Locate the cell with the specified text and output its (X, Y) center coordinate. 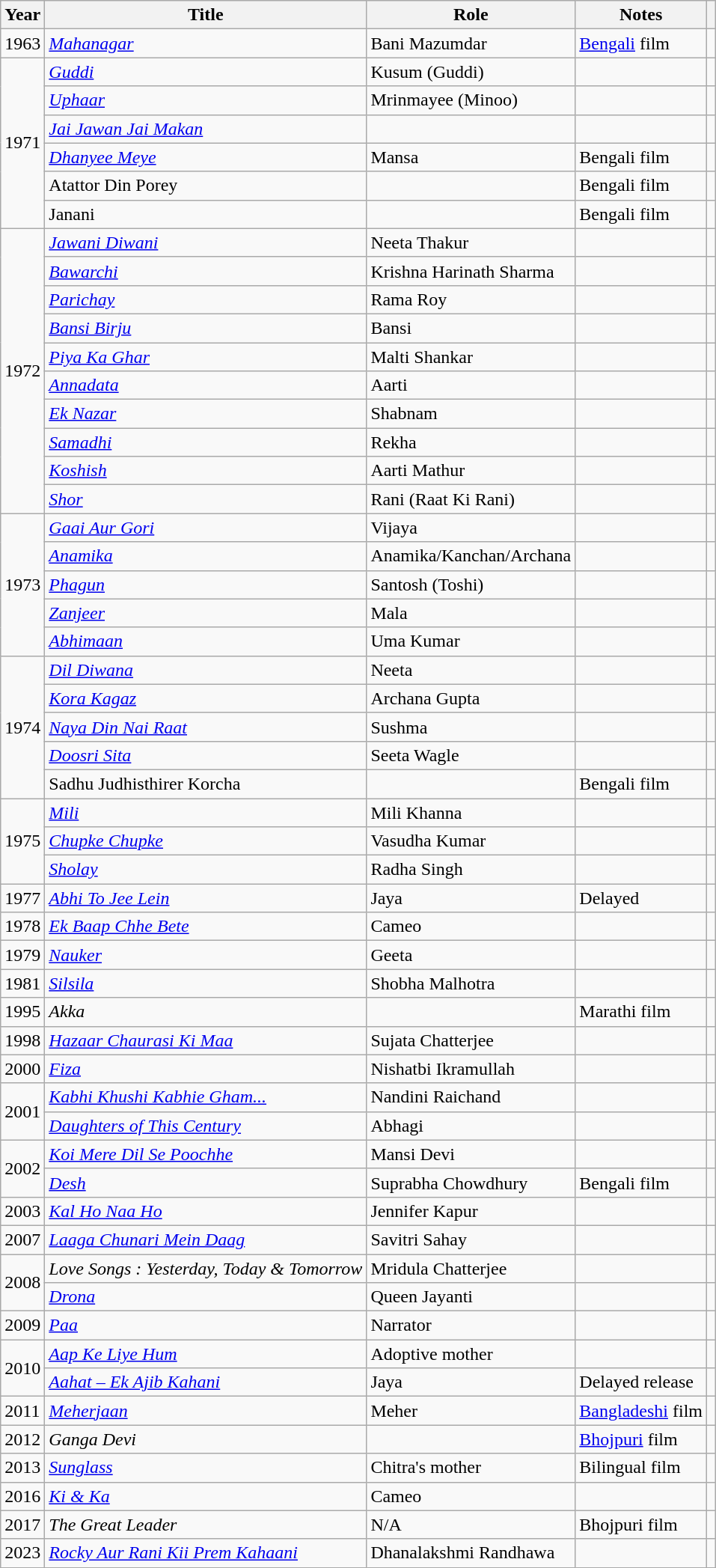
Ganga Devi (206, 1439)
Samadhi (206, 442)
Mili Khanna (471, 812)
Savitri Sahay (471, 1239)
Bansi (471, 328)
Rocky Aur Rani Kii Prem Kahaani (206, 1553)
Aarti (471, 385)
1975 (22, 841)
Mala (471, 613)
2013 (22, 1468)
Sadhu Judhisthirer Korcha (206, 784)
Kabhi Khushi Kabhie Gham... (206, 1097)
Gaai Aur Gori (206, 528)
Akka (206, 1012)
2012 (22, 1439)
Neeta (471, 670)
Jai Jawan Jai Makan (206, 129)
2002 (22, 1168)
2003 (22, 1211)
Notes (641, 15)
1981 (22, 983)
2007 (22, 1239)
Parichay (206, 299)
Daughters of This Century (206, 1126)
Mansa (471, 157)
Annadata (206, 385)
Sunglass (206, 1468)
Vijaya (471, 528)
Archana Gupta (471, 698)
Chupke Chupke (206, 841)
2001 (22, 1111)
Nishatbi Ikramullah (471, 1069)
Neeta Thakur (471, 242)
Phagun (206, 585)
Doosri Sita (206, 755)
1978 (22, 927)
Mili (206, 812)
Mahanagar (206, 43)
Sushma (471, 727)
Rani (Raat Ki Rani) (471, 499)
1977 (22, 898)
Kal Ho Naa Ho (206, 1211)
Aap Ke Liye Hum (206, 1354)
Sholay (206, 870)
Abhi To Jee Lein (206, 898)
Bansi Birju (206, 328)
Delayed release (641, 1382)
Hazaar Chaurasi Ki Maa (206, 1040)
2009 (22, 1326)
Jawani Diwani (206, 242)
Sujata Chatterjee (471, 1040)
Suprabha Chowdhury (471, 1183)
Koshish (206, 471)
Ek Baap Chhe Bete (206, 927)
Geeta (471, 955)
Uma Kumar (471, 641)
Bilingual film (641, 1468)
Rekha (471, 442)
2010 (22, 1368)
Nandini Raichand (471, 1097)
The Great Leader (206, 1525)
Mridula Chatterjee (471, 1269)
Delayed (641, 898)
Piya Ka Ghar (206, 357)
2000 (22, 1069)
Adoptive mother (471, 1354)
Marathi film (641, 1012)
1979 (22, 955)
Love Songs : Yesterday, Today & Tomorrow (206, 1269)
2017 (22, 1525)
Bawarchi (206, 271)
Mansi Devi (471, 1154)
1963 (22, 43)
Koi Mere Dil Se Poochhe (206, 1154)
Chitra's mother (471, 1468)
Atattor Din Porey (206, 186)
Desh (206, 1183)
Year (22, 15)
Anamika (206, 556)
2023 (22, 1553)
Anamika/Kanchan/Archana (471, 556)
Dhanalakshmi Randhawa (471, 1553)
Meherjaan (206, 1411)
Naya Din Nai Raat (206, 727)
Bangladeshi film (641, 1411)
Role (471, 15)
Shabnam (471, 414)
Silsila (206, 983)
Abhagi (471, 1126)
Fiza (206, 1069)
Laaga Chunari Mein Daag (206, 1239)
Meher (471, 1411)
Kusum (Guddi) (471, 72)
Dil Diwana (206, 670)
1971 (22, 143)
Bani Mazumdar (471, 43)
Janani (206, 214)
1998 (22, 1040)
Ki & Ka (206, 1496)
Nauker (206, 955)
Malti Shankar (471, 357)
1974 (22, 727)
Narrator (471, 1326)
Jennifer Kapur (471, 1211)
Shobha Malhotra (471, 983)
1973 (22, 585)
2016 (22, 1496)
Aahat – Ek Ajib Kahani (206, 1382)
Uphaar (206, 100)
Shor (206, 499)
Abhimaan (206, 641)
1972 (22, 371)
Dhanyee Meye (206, 157)
Seeta Wagle (471, 755)
Mrinmayee (Minoo) (471, 100)
2008 (22, 1283)
Aarti Mathur (471, 471)
Krishna Harinath Sharma (471, 271)
Rama Roy (471, 299)
Paa (206, 1326)
Zanjeer (206, 613)
Queen Jayanti (471, 1297)
Ek Nazar (206, 414)
Guddi (206, 72)
Vasudha Kumar (471, 841)
Drona (206, 1297)
Kora Kagaz (206, 698)
Title (206, 15)
Radha Singh (471, 870)
2011 (22, 1411)
Santosh (Toshi) (471, 585)
N/A (471, 1525)
1995 (22, 1012)
